Detect which cell encompasses the target text, then output its [X, Y] center coordinate. 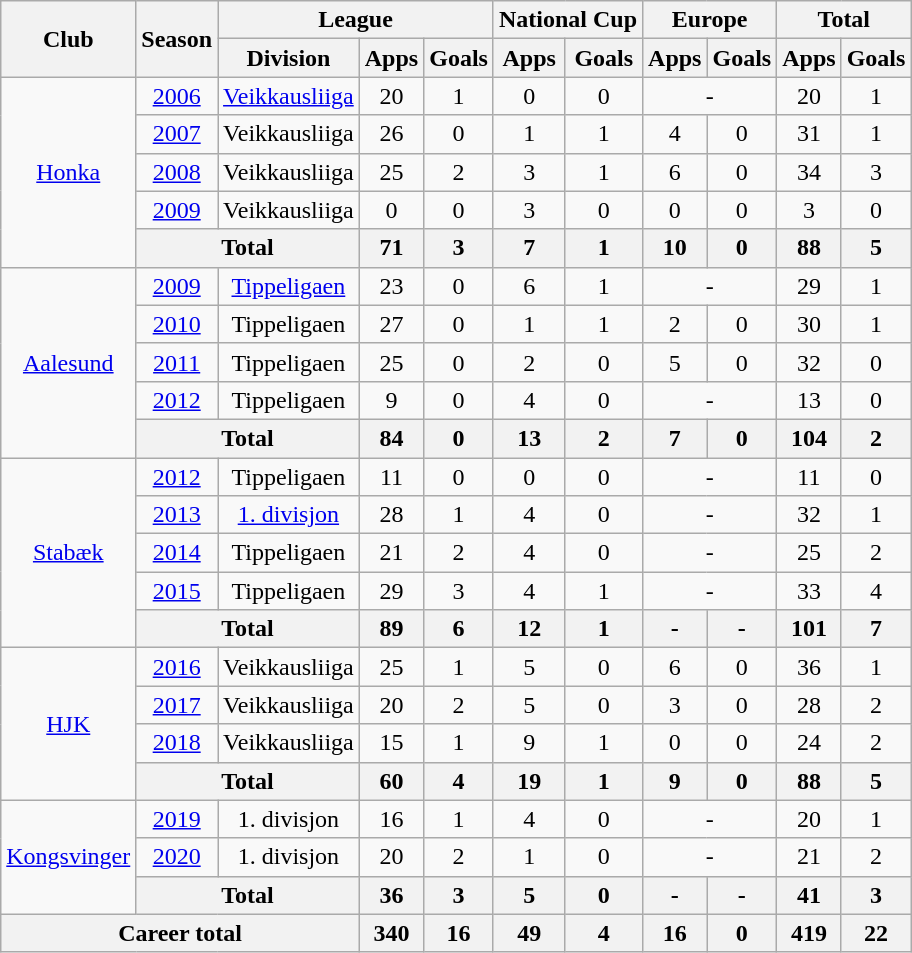
Europe [710, 20]
22 [876, 933]
71 [391, 248]
12 [529, 629]
Honka [68, 172]
2013 [177, 515]
26 [391, 134]
Club [68, 39]
34 [809, 172]
National Cup [568, 20]
19 [529, 781]
2006 [177, 96]
League [356, 20]
101 [809, 629]
HJK [68, 724]
2015 [177, 591]
2017 [177, 705]
15 [391, 743]
Kongsvinger [68, 857]
84 [391, 438]
89 [391, 629]
2018 [177, 743]
2016 [177, 667]
Career total [180, 933]
2014 [177, 553]
Stabæk [68, 553]
33 [809, 591]
2007 [177, 134]
2020 [177, 857]
419 [809, 933]
340 [391, 933]
31 [809, 134]
104 [809, 438]
2008 [177, 172]
2019 [177, 819]
2010 [177, 324]
2011 [177, 362]
41 [809, 895]
10 [675, 248]
Aalesund [68, 362]
30 [809, 324]
Season [177, 39]
49 [529, 933]
Division [289, 58]
23 [391, 286]
60 [391, 781]
27 [391, 324]
24 [809, 743]
